Find where the given text appears and provide that cell's center as [X, Y] coordinate. 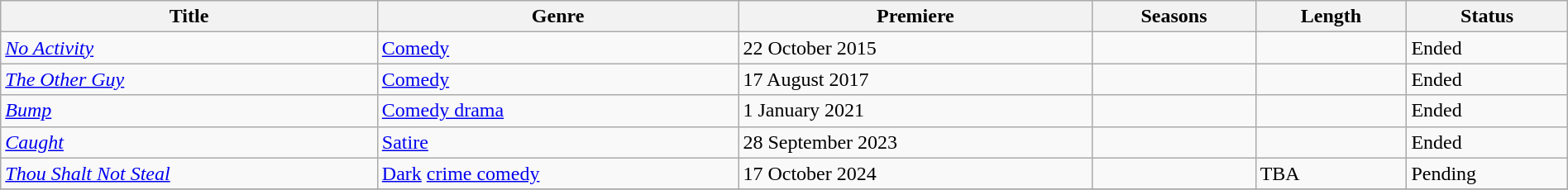
1 January 2021 [915, 111]
17 October 2024 [915, 173]
Comedy drama [557, 111]
Length [1331, 17]
22 October 2015 [915, 48]
TBA [1331, 173]
Satire [557, 142]
Caught [189, 142]
Dark crime comedy [557, 173]
17 August 2017 [915, 79]
Pending [1487, 173]
Bump [189, 111]
Status [1487, 17]
Seasons [1174, 17]
The Other Guy [189, 79]
Title [189, 17]
Premiere [915, 17]
Genre [557, 17]
No Activity [189, 48]
Thou Shalt Not Steal [189, 173]
28 September 2023 [915, 142]
